Return the (X, Y) coordinate for the center point of the cell that contains the specified text.  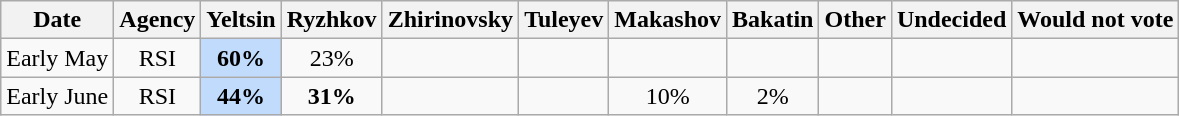
Makashov (668, 20)
Bakatin (773, 20)
44% (241, 96)
Yeltsin (241, 20)
31% (332, 96)
23% (332, 58)
Date (58, 20)
Tuleyev (564, 20)
Ryzhkov (332, 20)
Would not vote (1096, 20)
Early June (58, 96)
2% (773, 96)
Other (855, 20)
60% (241, 58)
Early May (58, 58)
Undecided (951, 20)
10% (668, 96)
Zhirinovsky (450, 20)
Agency (158, 20)
